Determine the [X, Y] coordinate at the center of the cell enclosing the given text.  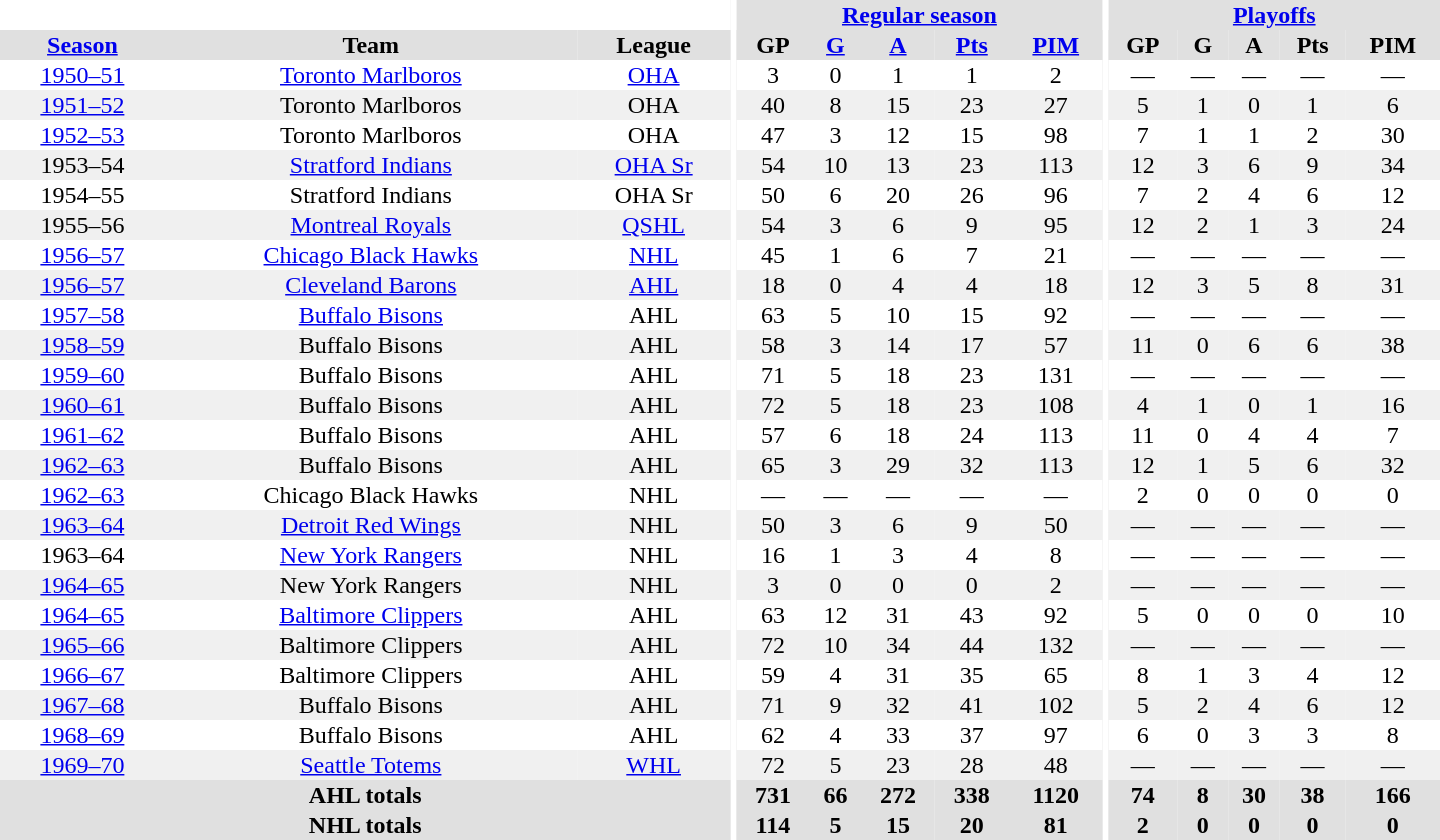
Regular season [920, 15]
95 [1056, 225]
131 [1056, 375]
13 [898, 165]
NHL totals [365, 825]
59 [773, 675]
98 [1056, 135]
1952–53 [82, 135]
1960–61 [82, 405]
1120 [1056, 795]
Playoffs [1274, 15]
1969–70 [82, 765]
1957–58 [82, 315]
28 [972, 765]
97 [1056, 735]
33 [898, 735]
1953–54 [82, 165]
League [654, 45]
1965–66 [82, 645]
Detroit Red Wings [371, 525]
338 [972, 795]
166 [1393, 795]
45 [773, 255]
48 [1056, 765]
41 [972, 705]
114 [773, 825]
81 [1056, 825]
43 [972, 615]
14 [898, 345]
1961–62 [82, 435]
Season [82, 45]
1959–60 [82, 375]
108 [1056, 405]
1950–51 [82, 75]
Team [371, 45]
27 [1056, 105]
WHL [654, 765]
21 [1056, 255]
1966–67 [82, 675]
QSHL [654, 225]
Seattle Totems [371, 765]
1967–68 [82, 705]
58 [773, 345]
17 [972, 345]
66 [836, 795]
35 [972, 675]
1951–52 [82, 105]
731 [773, 795]
47 [773, 135]
132 [1056, 645]
1954–55 [82, 195]
AHL totals [365, 795]
29 [898, 465]
40 [773, 105]
96 [1056, 195]
44 [972, 645]
26 [972, 195]
1968–69 [82, 735]
1958–59 [82, 345]
272 [898, 795]
62 [773, 735]
Montreal Royals [371, 225]
102 [1056, 705]
37 [972, 735]
Cleveland Barons [371, 285]
1955–56 [82, 225]
74 [1142, 795]
